Scan for the cell matching the given text and deliver its [X, Y] coordinate at center. 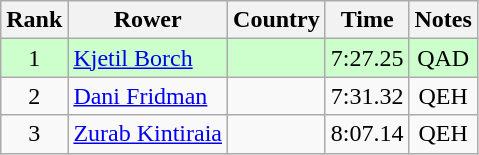
QAD [443, 58]
7:31.32 [367, 96]
Notes [443, 20]
8:07.14 [367, 134]
Rower [148, 20]
2 [34, 96]
1 [34, 58]
Kjetil Borch [148, 58]
Time [367, 20]
3 [34, 134]
7:27.25 [367, 58]
Zurab Kintiraia [148, 134]
Dani Fridman [148, 96]
Country [277, 20]
Rank [34, 20]
